Provide the (x, y) coordinate of the cell's center where the given text is located.  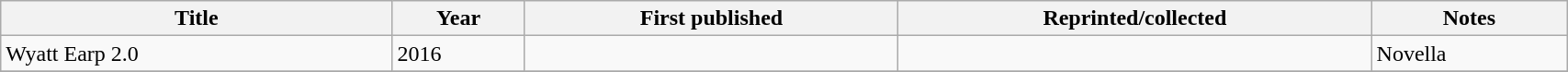
2016 (458, 54)
First published (711, 18)
Title (197, 18)
Wyatt Earp 2.0 (197, 54)
Novella (1470, 54)
Notes (1470, 18)
Reprinted/collected (1135, 18)
Year (458, 18)
